Scan for the cell matching the given text and deliver its (x, y) coordinate at center. 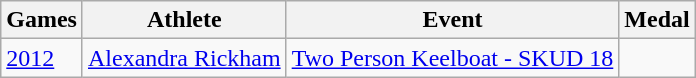
Two Person Keelboat - SKUD 18 (452, 58)
Games (42, 20)
Athlete (184, 20)
Event (452, 20)
Alexandra Rickham (184, 58)
2012 (42, 58)
Medal (657, 20)
